Return (x, y) of the center of cell containing provided text 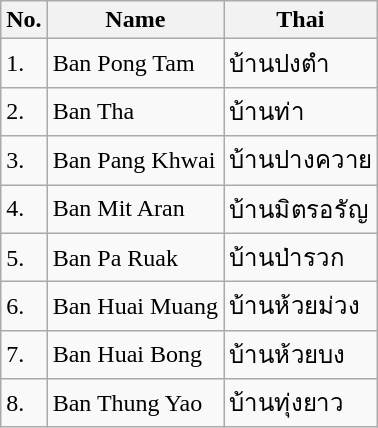
Ban Thung Yao (135, 404)
No. (24, 20)
4. (24, 208)
Ban Pong Tam (135, 64)
Ban Huai Muang (135, 306)
5. (24, 258)
8. (24, 404)
บ้านห้วยม่วง (301, 306)
7. (24, 354)
Ban Pang Khwai (135, 160)
บ้านมิตรอรัญ (301, 208)
1. (24, 64)
Ban Pa Ruak (135, 258)
บ้านปงตำ (301, 64)
บ้านทุ่งยาว (301, 404)
บ้านท่า (301, 112)
Ban Tha (135, 112)
6. (24, 306)
บ้านห้วยบง (301, 354)
Ban Huai Bong (135, 354)
Name (135, 20)
Ban Mit Aran (135, 208)
Thai (301, 20)
บ้านป่ารวก (301, 258)
2. (24, 112)
บ้านปางควาย (301, 160)
3. (24, 160)
